From the cell containing the given text, extract its center point as (x, y) coordinate. 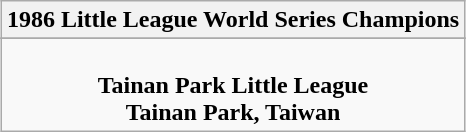
Tainan Park Little LeagueTainan Park, Taiwan (232, 85)
1986 Little League World Series Champions (232, 20)
